Identify which cell holds the provided text, then report its (X, Y) central coordinate. 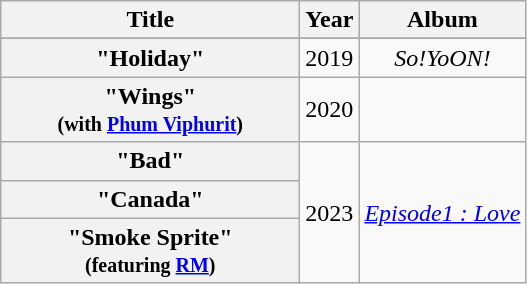
"Canada" (150, 199)
2023 (330, 212)
2019 (330, 58)
Year (330, 20)
Title (150, 20)
"Bad" (150, 161)
2020 (330, 110)
"Wings"(with Phum Viphurit) (150, 110)
Episode1 : Love (442, 212)
Album (442, 20)
So!YoON! (442, 58)
"Holiday" (150, 58)
"Smoke Sprite"(featuring RM) (150, 250)
